Find where the given text appears and provide that cell's center as [X, Y] coordinate. 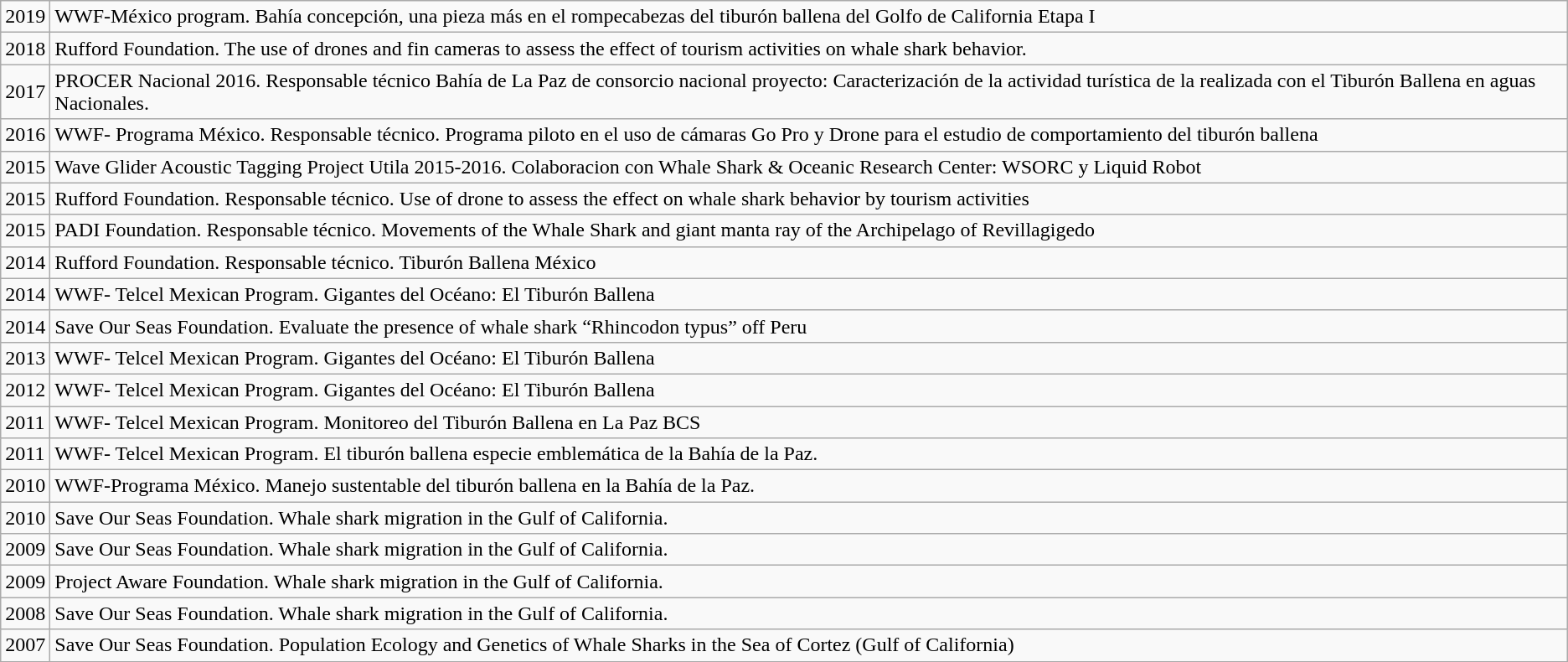
2017 [25, 92]
Save Our Seas Foundation. Population Ecology and Genetics of Whale Sharks in the Sea of Cortez (Gulf of California) [809, 645]
Project Aware Foundation. Whale shark migration in the Gulf of California. [809, 582]
2018 [25, 49]
2012 [25, 390]
2016 [25, 135]
Rufford Foundation. The use of drones and fin cameras to assess the effect of tourism activities on whale shark behavior. [809, 49]
WWF-Programa México. Manejo sustentable del tiburón ballena en la Bahía de la Paz. [809, 486]
2013 [25, 358]
2007 [25, 645]
WWF- Programa México. Responsable técnico. Programa piloto en el uso de cámaras Go Pro y Drone para el estudio de comportamiento del tiburón ballena [809, 135]
WWF- Telcel Mexican Program. El tiburón ballena especie emblemática de la Bahía de la Paz. [809, 454]
WWF-México program. Bahía concepción, una pieza más en el rompecabezas del tiburón ballena del Golfo de California Etapa I [809, 17]
2019 [25, 17]
WWF- Telcel Mexican Program. Monitoreo del Tiburón Ballena en La Paz BCS [809, 422]
Save Our Seas Foundation. Evaluate the presence of whale shark “Rhincodon typus” off Peru [809, 326]
Rufford Foundation. Responsable técnico. Tiburón Ballena México [809, 262]
Wave Glider Acoustic Tagging Project Utila 2015-2016. Colaboracion con Whale Shark & Oceanic Research Center: WSORC y Liquid Robot [809, 167]
2008 [25, 613]
Rufford Foundation. Responsable técnico. Use of drone to assess the effect on whale shark behavior by tourism activities [809, 199]
PADI Foundation. Responsable técnico. Movements of the Whale Shark and giant manta ray of the Archipelago of Revillagigedo [809, 230]
